Return the [X, Y] coordinate for the center point of the cell that contains the specified text.  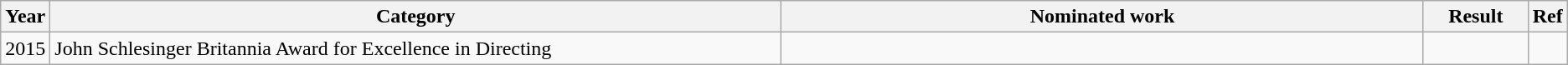
Category [415, 17]
Ref [1548, 17]
2015 [25, 48]
Year [25, 17]
John Schlesinger Britannia Award for Excellence in Directing [415, 48]
Result [1476, 17]
Nominated work [1102, 17]
